For the text-containing cell, return its midpoint in (x, y) coordinate format. 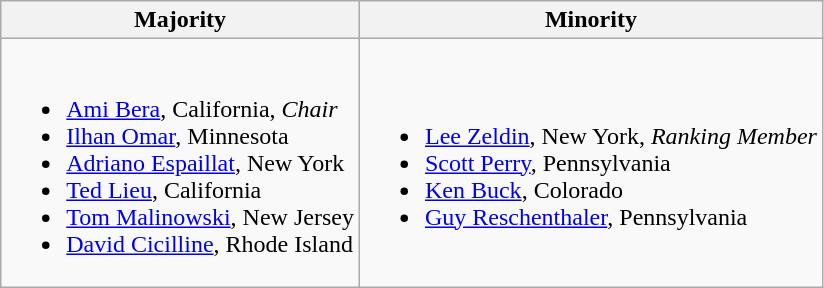
Minority (590, 20)
Majority (180, 20)
Lee Zeldin, New York, Ranking MemberScott Perry, PennsylvaniaKen Buck, ColoradoGuy Reschenthaler, Pennsylvania (590, 163)
